From the cell containing the given text, extract its center point as [x, y] coordinate. 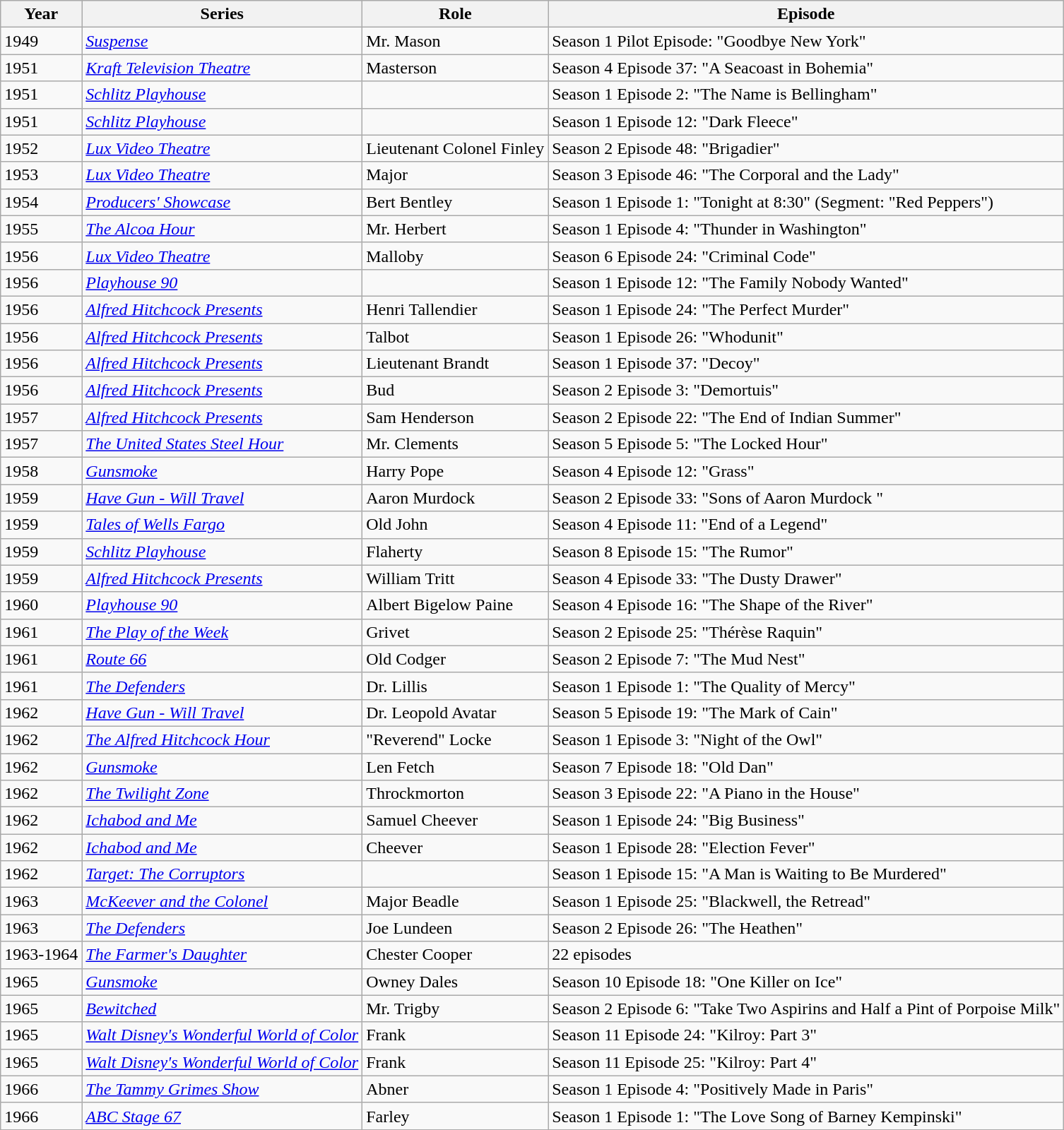
Kraft Television Theatre [222, 68]
1963-1964 [41, 955]
McKeever and the Colonel [222, 901]
Season 5 Episode 19: "The Mark of Cain" [806, 713]
Season 2 Episode 25: "Thérèse Raquin" [806, 632]
Route 66 [222, 659]
Season 1 Episode 24: "Big Business" [806, 821]
Malloby [455, 256]
Aaron Murdock [455, 498]
22 episodes [806, 955]
Lieutenant Colonel Finley [455, 148]
Season 3 Episode 22: "A Piano in the House" [806, 794]
Tales of Wells Fargo [222, 525]
The Farmer's Daughter [222, 955]
Season 2 Episode 3: "Demortuis" [806, 391]
Season 4 Episode 37: "A Seacoast in Bohemia" [806, 68]
Season 8 Episode 15: "The Rumor" [806, 552]
Masterson [455, 68]
Albert Bigelow Paine [455, 605]
Season 1 Episode 15: "A Man is Waiting to Be Murdered" [806, 874]
Bert Bentley [455, 202]
The Alcoa Hour [222, 229]
William Tritt [455, 578]
Episode [806, 14]
Season 4 Episode 16: "The Shape of the River" [806, 605]
The Twilight Zone [222, 794]
Season 1 Episode 26: "Whodunit" [806, 337]
The Tammy Grimes Show [222, 1089]
Sam Henderson [455, 417]
Producers' Showcase [222, 202]
Season 6 Episode 24: "Criminal Code" [806, 256]
Old John [455, 525]
1949 [41, 41]
Season 11 Episode 25: "Kilroy: Part 4" [806, 1062]
Dr. Lillis [455, 686]
The Play of the Week [222, 632]
Farley [455, 1116]
Season 2 Episode 22: "The End of Indian Summer" [806, 417]
Owney Dales [455, 982]
Lieutenant Brandt [455, 364]
Harry Pope [455, 471]
Season 7 Episode 18: "Old Dan" [806, 766]
Len Fetch [455, 766]
Season 1 Episode 12: "The Family Nobody Wanted" [806, 282]
Season 10 Episode 18: "One Killer on Ice" [806, 982]
Mr. Mason [455, 41]
Season 1 Episode 1: "The Love Song of Barney Kempinski" [806, 1116]
Season 1 Episode 12: "Dark Fleece" [806, 121]
Mr. Clements [455, 444]
Throckmorton [455, 794]
Season 2 Episode 48: "Brigadier" [806, 148]
Old Codger [455, 659]
Bud [455, 391]
Season 1 Episode 1: "The Quality of Mercy" [806, 686]
Samuel Cheever [455, 821]
Season 1 Episode 2: "The Name is Bellingham" [806, 95]
Season 1 Episode 24: "The Perfect Murder" [806, 309]
ABC Stage 67 [222, 1116]
The United States Steel Hour [222, 444]
1954 [41, 202]
1952 [41, 148]
Grivet [455, 632]
Season 5 Episode 5: "The Locked Hour" [806, 444]
Target: The Corruptors [222, 874]
Season 4 Episode 12: "Grass" [806, 471]
Year [41, 14]
"Reverend" Locke [455, 739]
1953 [41, 175]
Season 4 Episode 11: "End of a Legend" [806, 525]
Henri Tallendier [455, 309]
Major [455, 175]
Season 1 Episode 25: "Blackwell, the Retread" [806, 901]
Joe Lundeen [455, 928]
Season 2 Episode 6: "Take Two Aspirins and Half a Pint of Porpoise Milk" [806, 1009]
Mr. Herbert [455, 229]
Cheever [455, 847]
1960 [41, 605]
Major Beadle [455, 901]
Abner [455, 1089]
Season 11 Episode 24: "Kilroy: Part 3" [806, 1035]
Season 2 Episode 7: "The Mud Nest" [806, 659]
Series [222, 14]
Season 2 Episode 26: "The Heathen" [806, 928]
Season 1 Episode 1: "Tonight at 8:30" (Segment: "Red Peppers") [806, 202]
Chester Cooper [455, 955]
Season 1 Episode 28: "Election Fever" [806, 847]
The Alfred Hitchcock Hour [222, 739]
Talbot [455, 337]
Suspense [222, 41]
1955 [41, 229]
Season 1 Episode 4: "Thunder in Washington" [806, 229]
Season 1 Episode 37: "Decoy" [806, 364]
Season 4 Episode 33: "The Dusty Drawer" [806, 578]
Season 3 Episode 46: "The Corporal and the Lady" [806, 175]
1958 [41, 471]
Flaherty [455, 552]
Mr. Trigby [455, 1009]
Dr. Leopold Avatar [455, 713]
Role [455, 14]
Bewitched [222, 1009]
Season 1 Episode 4: "Positively Made in Paris" [806, 1089]
Season 2 Episode 33: "Sons of Aaron Murdock " [806, 498]
Season 1 Episode 3: "Night of the Owl" [806, 739]
Season 1 Pilot Episode: "Goodbye New York" [806, 41]
